Scan for the cell matching the given text and deliver its [X, Y] coordinate at center. 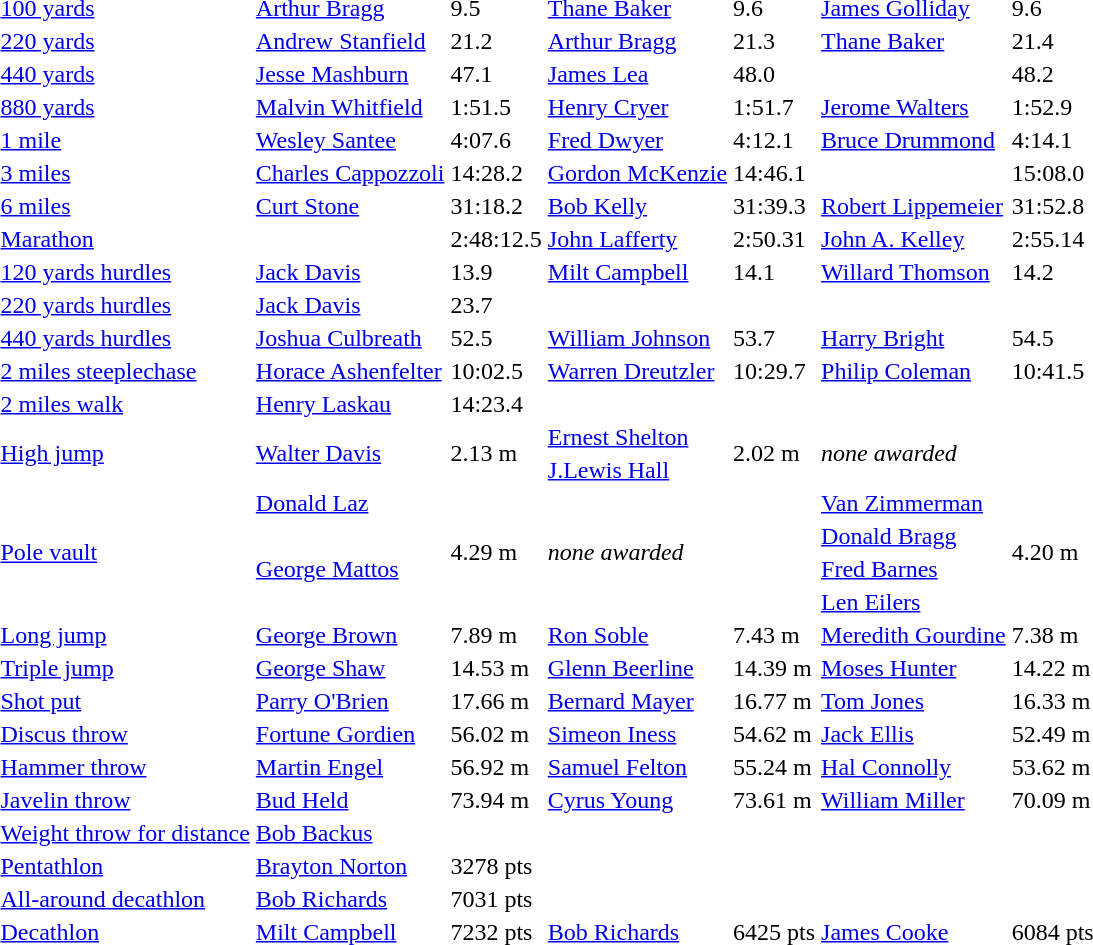
Fred Dwyer [637, 140]
Glenn Beerline [637, 668]
Henry Laskau [350, 404]
Jack Ellis [914, 734]
none awarded [681, 552]
14.1 [774, 272]
14:23.4 [496, 404]
Hal Connolly [914, 767]
George Mattos [350, 569]
48.0 [774, 74]
Jerome Walters [914, 107]
Tom Jones [914, 701]
Bob Richards [350, 899]
Charles Cappozzoli [350, 173]
4.29 m [496, 552]
2:50.31 [774, 239]
Ernest Shelton [637, 437]
7.43 m [774, 635]
Brayton Norton [350, 866]
14.39 m [774, 668]
Ron Soble [637, 635]
3278 pts [496, 866]
2.13 m [496, 454]
7.89 m [496, 635]
Donald Bragg [914, 536]
J.Lewis Hall [637, 470]
7031 pts [496, 899]
Jesse Mashburn [350, 74]
Bud Held [350, 800]
16.77 m [774, 701]
52.5 [496, 338]
Bruce Drummond [914, 140]
Walter Davis [350, 454]
Andrew Stanfield [350, 41]
Simeon Iness [637, 734]
56.92 m [496, 767]
14:28.2 [496, 173]
Arthur Bragg [637, 41]
Joshua Culbreath [350, 338]
21.3 [774, 41]
53.7 [774, 338]
4:07.6 [496, 140]
James Lea [637, 74]
Philip Coleman [914, 371]
2:48:12.5 [496, 239]
Curt Stone [350, 206]
Bob Kelly [637, 206]
Bob Backus [350, 833]
Donald Laz [350, 503]
Malvin Whitfield [350, 107]
1:51.7 [774, 107]
73.94 m [496, 800]
21.2 [496, 41]
Len Eilers [914, 602]
Warren Dreutzler [637, 371]
2.02 m [774, 454]
John Lafferty [637, 239]
Meredith Gourdine [914, 635]
William Miller [914, 800]
17.66 m [496, 701]
55.24 m [774, 767]
31:39.3 [774, 206]
4:12.1 [774, 140]
Willard Thomson [914, 272]
Robert Lippemeier [914, 206]
Moses Hunter [914, 668]
Harry Bright [914, 338]
Cyrus Young [637, 800]
Martin Engel [350, 767]
Parry O'Brien [350, 701]
Milt Campbell [637, 272]
56.02 m [496, 734]
13.9 [496, 272]
14.53 m [496, 668]
John A. Kelley [914, 239]
Van Zimmerman [914, 503]
Gordon McKenzie [637, 173]
Fortune Gordien [350, 734]
10:02.5 [496, 371]
31:18.2 [496, 206]
23.7 [496, 305]
Henry Cryer [637, 107]
10:29.7 [774, 371]
Thane Baker [914, 41]
George Shaw [350, 668]
54.62 m [774, 734]
Fred Barnes [914, 569]
Bernard Mayer [637, 701]
14:46.1 [774, 173]
William Johnson [637, 338]
Samuel Felton [637, 767]
47.1 [496, 74]
George Brown [350, 635]
Wesley Santee [350, 140]
73.61 m [774, 800]
1:51.5 [496, 107]
Horace Ashenfelter [350, 371]
